Pinpoint the cell where the given text exists, returning its [X, Y] midpoint coordinate. 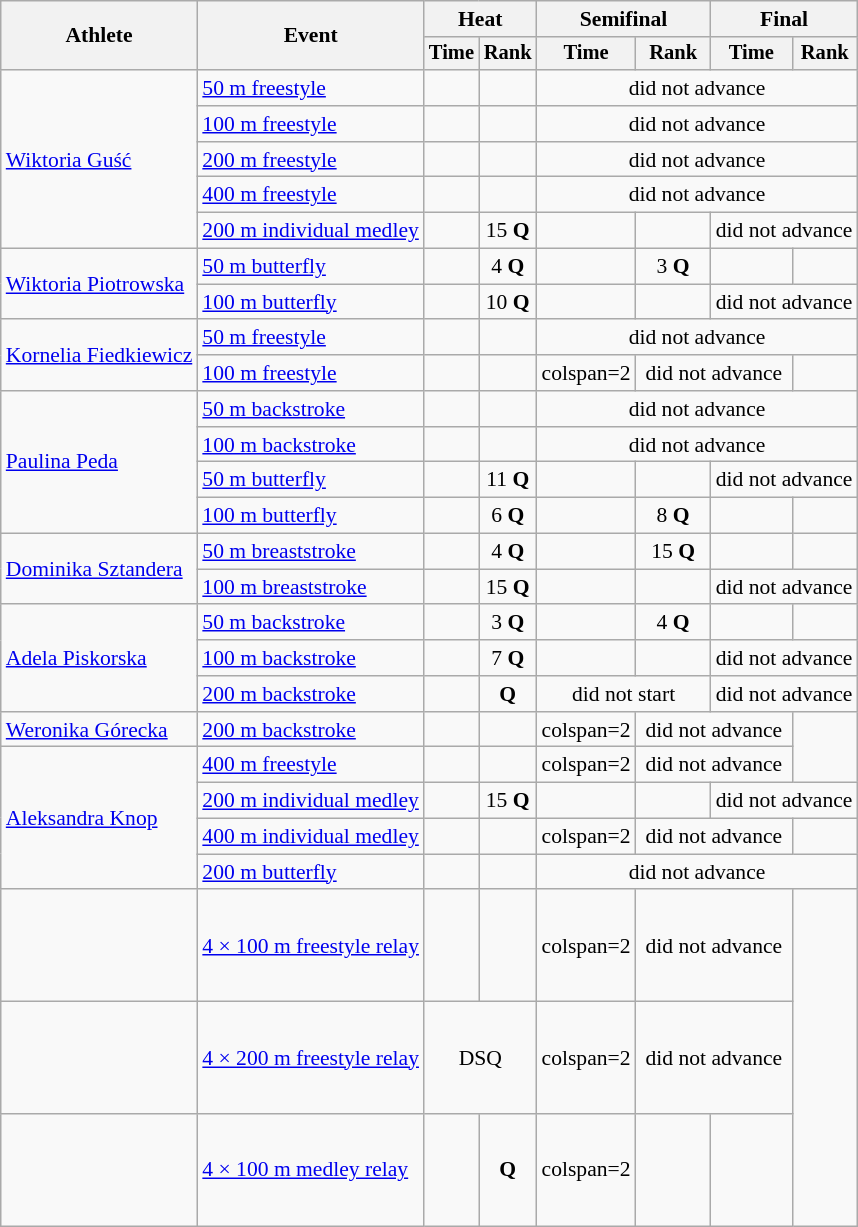
100 m breaststroke [310, 587]
Paulina Peda [100, 462]
did not start [624, 694]
Wiktoria Guść [100, 159]
6 Q [508, 516]
11 Q [508, 480]
Heat [480, 19]
Semifinal [624, 19]
4 × 200 m freestyle relay [310, 1058]
200 m butterfly [310, 872]
Final [784, 19]
50 m breaststroke [310, 552]
4 × 100 m medley relay [310, 1170]
Event [310, 36]
200 m freestyle [310, 160]
Wiktoria Piotrowska [100, 284]
Dominika Sztandera [100, 570]
Weronika Górecka [100, 730]
DSQ [480, 1058]
Kornelia Fiedkiewicz [100, 356]
7 Q [508, 658]
8 Q [674, 516]
Athlete [100, 36]
10 Q [508, 302]
400 m individual medley [310, 837]
Aleksandra Knop [100, 818]
Adela Piskorska [100, 658]
4 × 100 m freestyle relay [310, 946]
